Determine the [x, y] coordinate at the center of the cell enclosing the given text.  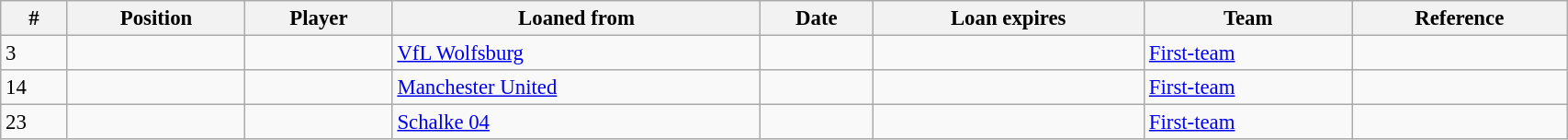
Player [319, 18]
Reference [1460, 18]
Loan expires [1009, 18]
Schalke 04 [577, 122]
Position [156, 18]
23 [34, 122]
Team [1248, 18]
3 [34, 53]
# [34, 18]
Manchester United [577, 87]
14 [34, 87]
VfL Wolfsburg [577, 53]
Loaned from [577, 18]
Date [817, 18]
